Find where the given text appears and provide that cell's center as (X, Y) coordinate. 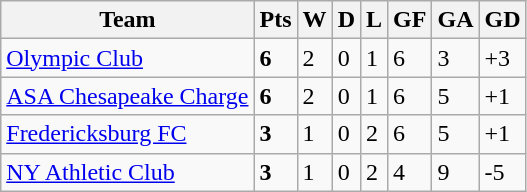
NY Athletic Club (128, 172)
ASA Chesapeake Charge (128, 96)
Team (128, 20)
Fredericksburg FC (128, 134)
Olympic Club (128, 58)
+3 (502, 58)
GD (502, 20)
4 (410, 172)
-5 (502, 172)
Pts (276, 20)
L (374, 20)
D (346, 20)
GF (410, 20)
W (314, 20)
GA (456, 20)
9 (456, 172)
